Provide the [X, Y] coordinate of the cell's center where the given text is located.  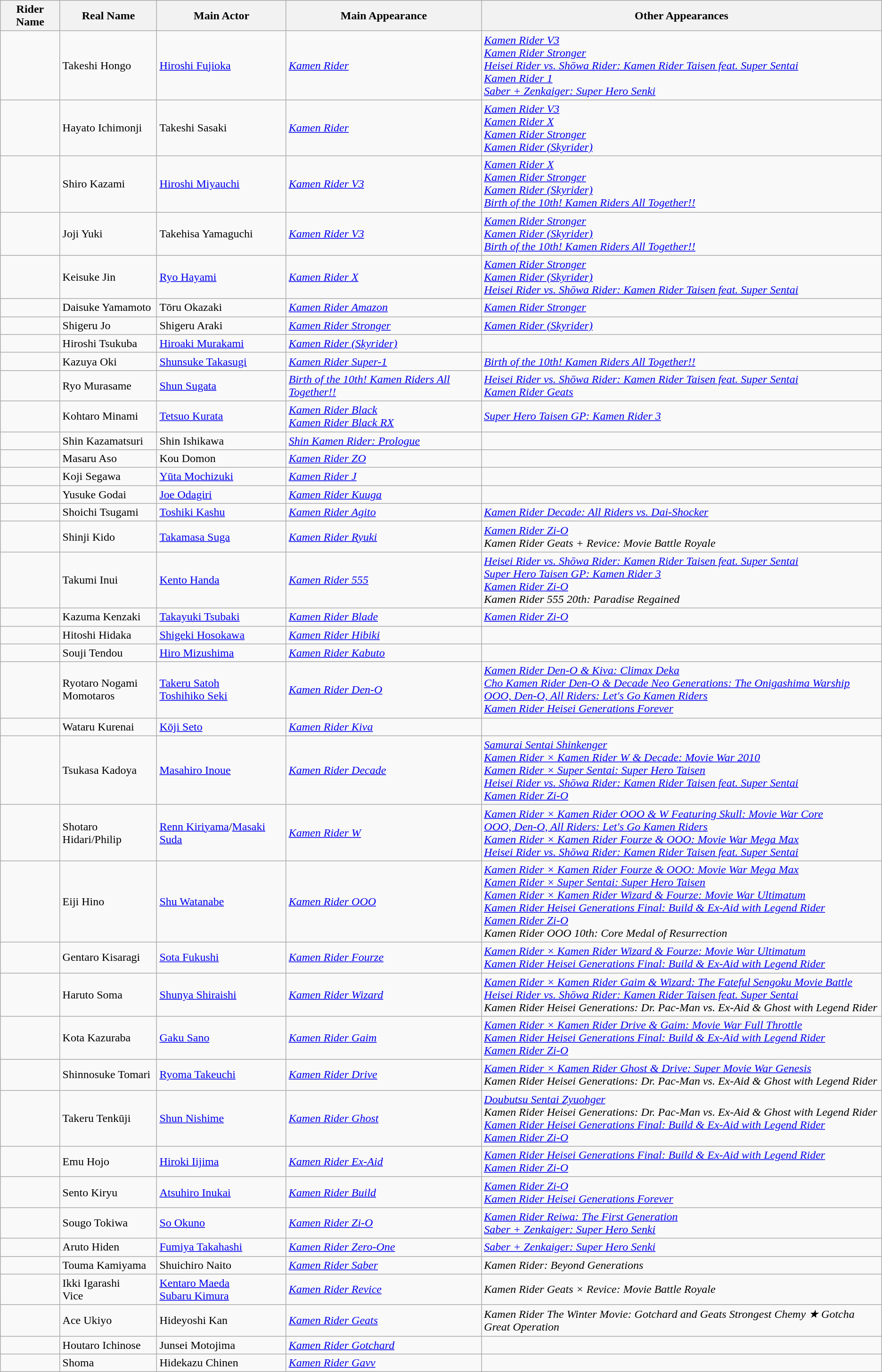
Kamen Rider Gavv [384, 1363]
Shunsuke Takasugi [221, 361]
Yusuke Godai [108, 495]
Kamen Rider × Kamen Rider Wizard & Fourze: Movie War UltimatumKamen Rider Heisei Generations Final: Build & Ex-Aid with Legend Rider [681, 957]
Fumiya Takahashi [221, 1247]
Kamen Rider Ex-Aid [384, 1161]
Kamen Rider Fourze [384, 957]
Kamen Rider Decade [384, 770]
Shigeru Jo [108, 325]
Shu Watanabe [221, 901]
Tsukasa Kadoya [108, 770]
Shoichi Tsugami [108, 512]
Wataru Kurenai [108, 727]
Real Name [108, 16]
Toshiki Kashu [221, 512]
Shigeru Araki [221, 325]
Takeru Tenkūji [108, 1118]
Kamen Rider Blade [384, 617]
Rider Name [30, 16]
Kamen Rider Den-O [384, 690]
Kamen Rider Wizard [384, 995]
Touma Kamiyama [108, 1265]
Main Actor [221, 16]
Kamen Rider Amazon [384, 308]
Shinji Kido [108, 537]
Daisuke Yamamoto [108, 308]
Kamen Rider Ghost [384, 1118]
Kamen Rider Zi-OKamen Rider Heisei Generations Forever [681, 1193]
Hiroaki Murakami [221, 343]
Kamen Rider V3Kamen Rider XKamen Rider StrongerKamen Rider (Skyrider) [681, 128]
Kamen Rider × Kamen Rider Drive & Gaim: Movie War Full ThrottleKamen Rider Heisei Generations Final: Build & Ex-Aid with Legend RiderKamen Rider Zi-O [681, 1038]
Shun Nishime [221, 1118]
Kamen Rider Gaim [384, 1038]
Kamen Rider Super-1 [384, 361]
Hiroshi Fujioka [221, 65]
Hayato Ichimonji [108, 128]
Hideyoshi Kan [221, 1321]
Yūta Mochizuki [221, 477]
Ryo Murasame [108, 385]
Masaru Aso [108, 459]
Sougo Tokiwa [108, 1223]
Gaku Sano [221, 1038]
Kamen Rider XKamen Rider StrongerKamen Rider (Skyrider)Birth of the 10th! Kamen Riders All Together!! [681, 184]
Main Appearance [384, 16]
Sota Fukushi [221, 957]
Super Hero Taisen GP: Kamen Rider 3 [681, 416]
Takeru SatohToshihiko Seki [221, 690]
Keisuke Jin [108, 277]
Kou Domon [221, 459]
Kamen Rider BlackKamen Rider Black RX [384, 416]
Takayuki Tsubaki [221, 617]
Kamen Rider Revice [384, 1290]
Kamen Rider Gotchard [384, 1345]
Shiro Kazami [108, 184]
Kamen Rider J [384, 477]
Shigeki Hosokawa [221, 635]
Gentaro Kisaragi [108, 957]
Hidekazu Chinen [221, 1363]
Tōru Okazaki [221, 308]
Hitoshi Hidaka [108, 635]
Shotaro Hidari/Philip [108, 833]
Takeshi Hongo [108, 65]
Heisei Rider vs. Shōwa Rider: Kamen Rider Taisen feat. Super SentaiKamen Rider Geats [681, 385]
Kamen Rider StrongerKamen Rider (Skyrider)Heisei Rider vs. Shōwa Rider: Kamen Rider Taisen feat. Super Sentai [681, 277]
Kamen Rider Kiva [384, 727]
Kamen Rider Drive [384, 1075]
Kamen Rider The Winter Movie: Gotchard and Geats Strongest Chemy ★ Gotcha Great Operation [681, 1321]
Kamen Rider OOO [384, 901]
Takehisa Yamaguchi [221, 234]
Kamen Rider: Beyond Generations [681, 1265]
Kamen Rider Build [384, 1193]
Kamen Rider Heisei Generations Final: Build & Ex-Aid with Legend RiderKamen Rider Zi-O [681, 1161]
Kamen Rider ZO [384, 459]
Saber + Zenkaiger: Super Hero Senki [681, 1247]
Sento Kiryu [108, 1193]
Kazuma Kenzaki [108, 617]
Kamen Rider Hibiki [384, 635]
Kazuya Oki [108, 361]
Kamen Rider StrongerKamen Rider (Skyrider)Birth of the 10th! Kamen Riders All Together!! [681, 234]
Shoma [108, 1363]
Tetsuo Kurata [221, 416]
Hiroshi Tsukuba [108, 343]
Haruto Soma [108, 995]
Joji Yuki [108, 234]
Takumi Inui [108, 580]
Junsei Motojima [221, 1345]
Koji Segawa [108, 477]
Kamen Rider X [384, 277]
Kamen Rider Agito [384, 512]
Souji Tendou [108, 653]
Kentaro MaedaSubaru Kimura [221, 1290]
Shunya Shiraishi [221, 995]
Kamen Rider Saber [384, 1265]
Shin Kamen Rider: Prologue [384, 440]
Shun Sugata [221, 385]
Ryo Hayami [221, 277]
Emu Hojo [108, 1161]
Kamen Rider Kuuga [384, 495]
Houtaro Ichinose [108, 1345]
Kamen Rider Zi-OKamen Rider Geats + Revice: Movie Battle Royale [681, 537]
Kamen Rider Decade: All Riders vs. Dai-Shocker [681, 512]
Atsuhiro Inukai [221, 1193]
Other Appearances [681, 16]
Takeshi Sasaki [221, 128]
Shin Ishikawa [221, 440]
Kamen Rider W [384, 833]
Kento Handa [221, 580]
Kamen Rider Reiwa: The First GenerationSaber + Zenkaiger: Super Hero Senki [681, 1223]
Hiroshi Miyauchi [221, 184]
So Okuno [221, 1223]
Masahiro Inoue [221, 770]
Kamen Rider Ryuki [384, 537]
Ikki IgarashiVice [108, 1290]
Kamen Rider × Kamen Rider Ghost & Drive: Super Movie War GenesisKamen Rider Heisei Generations: Dr. Pac-Man vs. Ex-Aid & Ghost with Legend Rider [681, 1075]
Ryoma Takeuchi [221, 1075]
Ryotaro NogamiMomotaros [108, 690]
Eiji Hino [108, 901]
Shinnosuke Tomari [108, 1075]
Hiroki Iijima [221, 1161]
Ace Ukiyo [108, 1321]
Renn Kiriyama/Masaki Suda [221, 833]
Kamen Rider Geats × Revice: Movie Battle Royale [681, 1290]
Kōji Seto [221, 727]
Kamen Rider Zero-One [384, 1247]
Kamen Rider Kabuto [384, 653]
Shuichiro Naito [221, 1265]
Joe Odagiri [221, 495]
Kamen Rider 555 [384, 580]
Aruto Hiden [108, 1247]
Kamen Rider V3Kamen Rider StrongerHeisei Rider vs. Shōwa Rider: Kamen Rider Taisen feat. Super SentaiKamen Rider 1Saber + Zenkaiger: Super Hero Senki [681, 65]
Hiro Mizushima [221, 653]
Kamen Rider Geats [384, 1321]
Kota Kazuraba [108, 1038]
Shin Kazamatsuri [108, 440]
Takamasa Suga [221, 537]
Kohtaro Minami [108, 416]
